For the text-containing cell, return its midpoint in (X, Y) coordinate format. 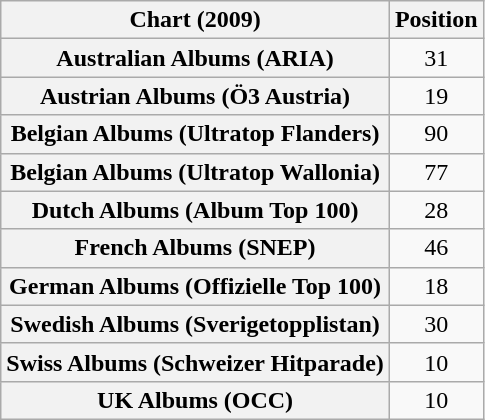
Swiss Albums (Schweizer Hitparade) (196, 362)
19 (436, 96)
German Albums (Offizielle Top 100) (196, 286)
Belgian Albums (Ultratop Flanders) (196, 134)
28 (436, 210)
46 (436, 248)
UK Albums (OCC) (196, 400)
Chart (2009) (196, 20)
French Albums (SNEP) (196, 248)
30 (436, 324)
Swedish Albums (Sverigetopplistan) (196, 324)
Austrian Albums (Ö3 Austria) (196, 96)
Position (436, 20)
Dutch Albums (Album Top 100) (196, 210)
Belgian Albums (Ultratop Wallonia) (196, 172)
77 (436, 172)
18 (436, 286)
31 (436, 58)
Australian Albums (ARIA) (196, 58)
90 (436, 134)
